For the text-containing cell, return its midpoint in (X, Y) coordinate format. 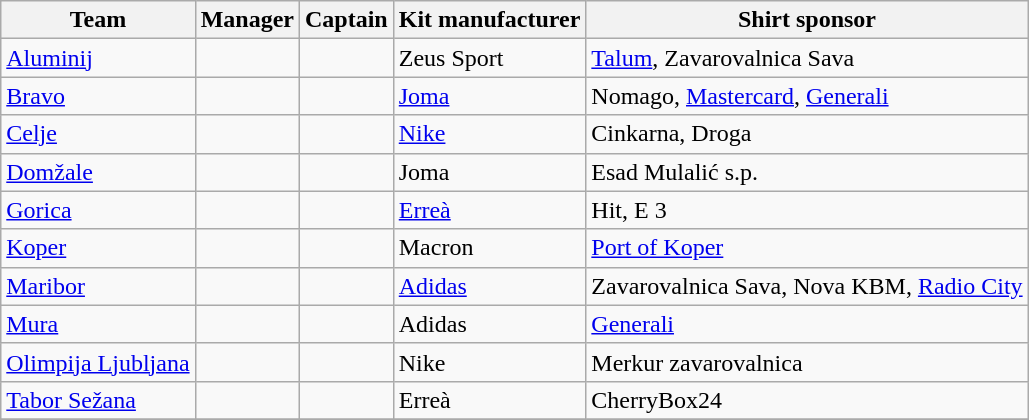
Port of Koper (807, 248)
Bravo (98, 96)
Generali (807, 324)
Manager (247, 20)
Talum, Zavarovalnica Sava (807, 58)
Zavarovalnica Sava, Nova KBM, Radio City (807, 286)
Merkur zavarovalnica (807, 362)
Domžale (98, 172)
Kit manufacturer (490, 20)
Captain (346, 20)
Macron (490, 248)
Cinkarna, Droga (807, 134)
CherryBox24 (807, 400)
Aluminij (98, 58)
Koper (98, 248)
Mura (98, 324)
Celje (98, 134)
Hit, E 3 (807, 210)
Team (98, 20)
Tabor Sežana (98, 400)
Zeus Sport (490, 58)
Shirt sponsor (807, 20)
Maribor (98, 286)
Esad Mulalić s.p. (807, 172)
Gorica (98, 210)
Nomago, Mastercard, Generali (807, 96)
Olimpija Ljubljana (98, 362)
